Determine the (X, Y) coordinate at the center of the cell enclosing the given text.  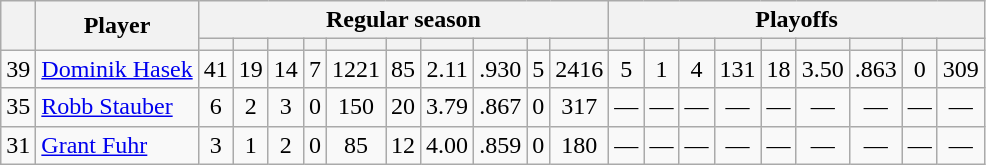
6 (216, 107)
31 (18, 145)
3.50 (822, 69)
Regular season (404, 20)
20 (404, 107)
.859 (500, 145)
7 (314, 69)
18 (778, 69)
4.00 (448, 145)
131 (738, 69)
4 (696, 69)
3.79 (448, 107)
14 (286, 69)
.930 (500, 69)
2.11 (448, 69)
41 (216, 69)
19 (250, 69)
.863 (876, 69)
1221 (356, 69)
2416 (580, 69)
Dominik Hasek (117, 69)
Robb Stauber (117, 107)
317 (580, 107)
39 (18, 69)
12 (404, 145)
Playoffs (797, 20)
309 (960, 69)
150 (356, 107)
Grant Fuhr (117, 145)
.867 (500, 107)
180 (580, 145)
Player (117, 26)
35 (18, 107)
